From the cell containing the given text, extract its center point as (x, y) coordinate. 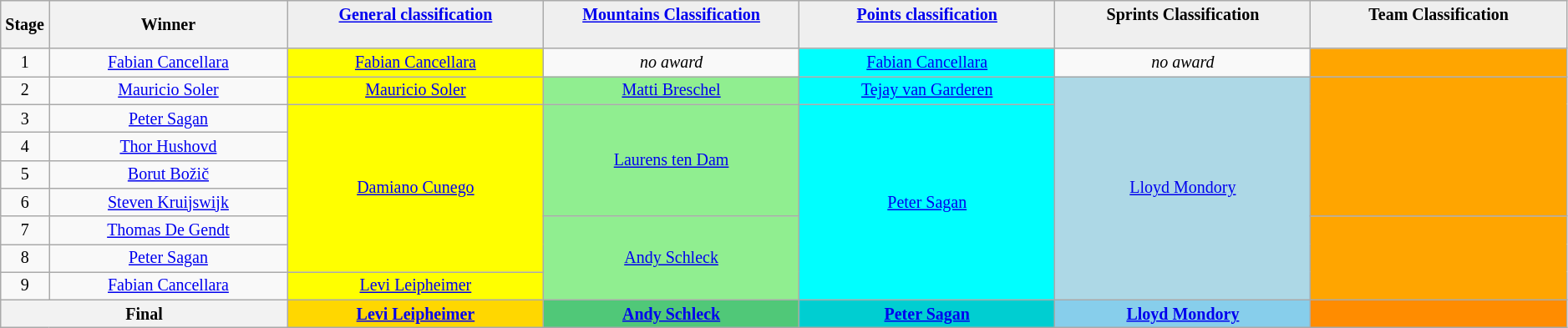
Sprints Classification (1183, 25)
Winner (169, 25)
Thor Hushovd (169, 147)
5 (25, 174)
Mountains Classification (671, 25)
9 (25, 285)
Damiano Cunego (415, 189)
3 (25, 119)
Laurens ten Dam (671, 160)
Steven Kruijswijk (169, 202)
8 (25, 259)
Borut Božič (169, 174)
4 (25, 147)
Thomas De Gendt (169, 230)
2 (25, 90)
Points classification (927, 25)
Matti Breschel (671, 90)
6 (25, 202)
General classification (415, 25)
Tejay van Garderen (927, 90)
Stage (25, 25)
7 (25, 230)
Final (145, 314)
1 (25, 63)
Team Classification (1439, 25)
